Scan for the cell matching the given text and deliver its [X, Y] coordinate at center. 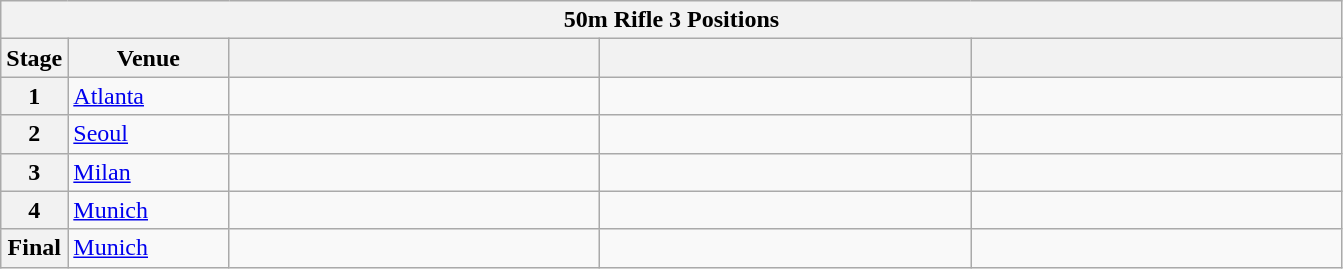
50m Rifle 3 Positions [672, 20]
1 [34, 96]
2 [34, 134]
Stage [34, 58]
Atlanta [148, 96]
Seoul [148, 134]
Milan [148, 172]
Final [34, 248]
3 [34, 172]
4 [34, 210]
Venue [148, 58]
